Return (X, Y) of the center of cell containing provided text 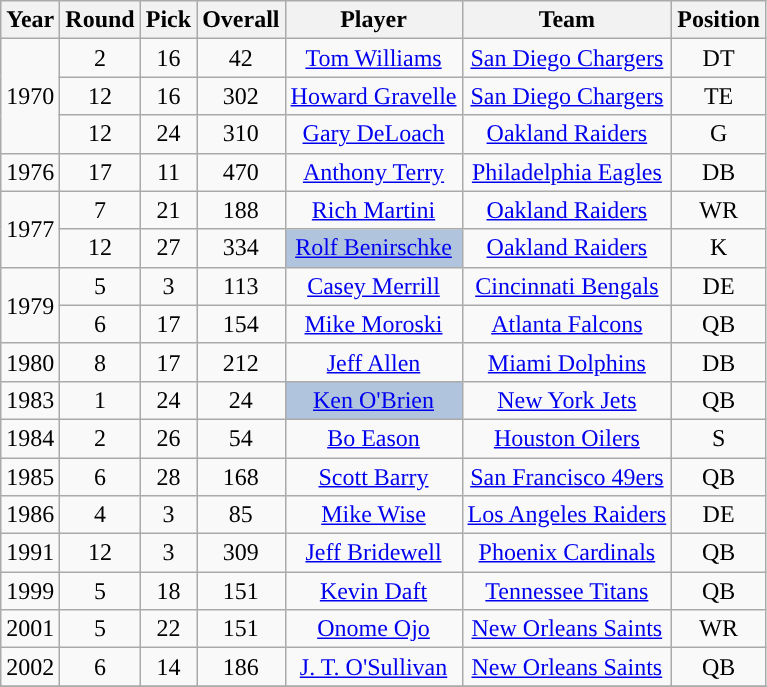
1985 (30, 477)
27 (168, 248)
Round (100, 20)
Rolf Benirschke (374, 248)
Jeff Bridewell (374, 553)
Year (30, 20)
Kevin Daft (374, 591)
Onome Ojo (374, 629)
Scott Barry (374, 477)
2002 (30, 667)
1970 (30, 96)
DT (719, 58)
154 (241, 324)
26 (168, 438)
Anthony Terry (374, 172)
1977 (30, 229)
14 (168, 667)
Player (374, 20)
188 (241, 210)
Phoenix Cardinals (567, 553)
J. T. O'Sullivan (374, 667)
Houston Oilers (567, 438)
8 (100, 362)
TE (719, 96)
1979 (30, 305)
Bo Eason (374, 438)
4 (100, 515)
7 (100, 210)
New York Jets (567, 400)
Pick (168, 20)
186 (241, 667)
Overall (241, 20)
Cincinnati Bengals (567, 286)
Los Angeles Raiders (567, 515)
310 (241, 134)
G (719, 134)
Casey Merrill (374, 286)
Jeff Allen (374, 362)
K (719, 248)
Team (567, 20)
Mike Moroski (374, 324)
18 (168, 591)
212 (241, 362)
San Francisco 49ers (567, 477)
Position (719, 20)
1991 (30, 553)
1983 (30, 400)
Miami Dolphins (567, 362)
22 (168, 629)
21 (168, 210)
Gary DeLoach (374, 134)
Rich Martini (374, 210)
Tennessee Titans (567, 591)
302 (241, 96)
2001 (30, 629)
470 (241, 172)
54 (241, 438)
Philadelphia Eagles (567, 172)
Tom Williams (374, 58)
1 (100, 400)
Atlanta Falcons (567, 324)
Mike Wise (374, 515)
28 (168, 477)
Ken O'Brien (374, 400)
1986 (30, 515)
11 (168, 172)
1999 (30, 591)
334 (241, 248)
113 (241, 286)
42 (241, 58)
85 (241, 515)
1976 (30, 172)
1984 (30, 438)
168 (241, 477)
1980 (30, 362)
Howard Gravelle (374, 96)
S (719, 438)
309 (241, 553)
